For the text-containing cell, return its midpoint in (x, y) coordinate format. 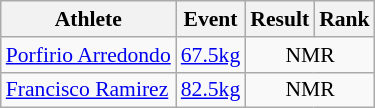
Francisco Ramirez (88, 90)
Event (210, 19)
Result (280, 19)
Porfirio Arredondo (88, 55)
Rank (344, 19)
82.5kg (210, 90)
67.5kg (210, 55)
Athlete (88, 19)
